Capture the cell that displays the provided text and extract its (X, Y) central coordinate. 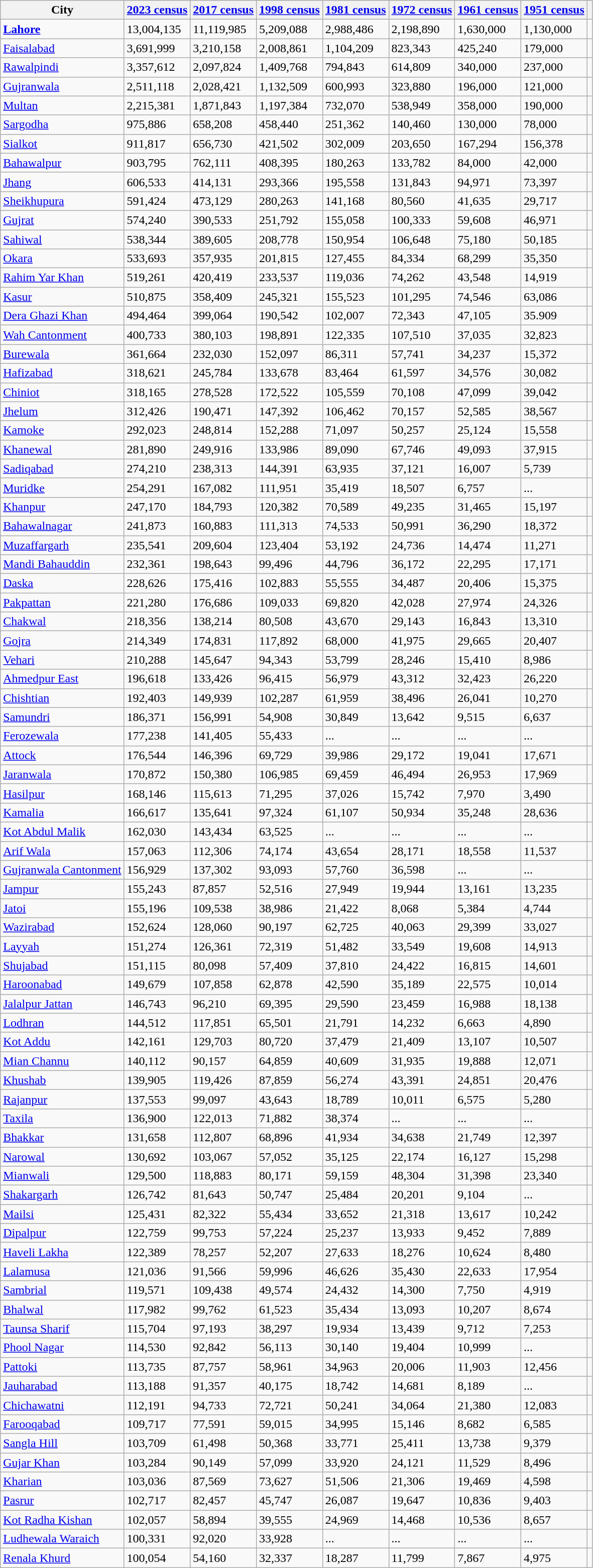
63,935 (355, 468)
14,232 (422, 1023)
61,523 (290, 1309)
166,617 (157, 812)
2,988,486 (355, 29)
94,343 (290, 660)
55,434 (290, 1214)
Burewala (62, 354)
Bahawalnagar (62, 526)
38,374 (355, 1118)
27,974 (488, 602)
15,375 (554, 583)
21,409 (422, 1042)
122,389 (157, 1252)
4,744 (554, 908)
115,704 (157, 1329)
115,613 (223, 793)
196,618 (157, 679)
15,197 (554, 507)
195,558 (355, 182)
26,041 (488, 698)
24,851 (488, 1080)
99,097 (223, 1099)
25,237 (355, 1233)
63,086 (554, 297)
Kharian (62, 1482)
Khushab (62, 1080)
34,487 (422, 583)
99,762 (223, 1309)
62,725 (355, 927)
131,843 (422, 182)
97,324 (290, 812)
Phool Nagar (62, 1348)
58,894 (223, 1520)
Gujar Khan (62, 1463)
3,210,158 (223, 48)
8,068 (422, 908)
2,511,118 (157, 86)
903,795 (157, 163)
55,433 (290, 736)
49,093 (488, 449)
390,533 (223, 220)
105,559 (355, 392)
24,736 (422, 545)
87,859 (290, 1080)
56,979 (355, 679)
39,555 (290, 1520)
Gojra (62, 641)
111,951 (290, 488)
119,036 (355, 278)
Sambrial (62, 1290)
40,609 (355, 1061)
11,271 (554, 545)
Pakpattan (62, 602)
33,027 (554, 927)
911,817 (157, 144)
1,871,843 (223, 105)
42,590 (355, 985)
149,679 (157, 985)
1998 census (290, 10)
150,954 (355, 239)
41,975 (422, 641)
22,295 (488, 564)
81,643 (223, 1195)
210,288 (157, 660)
29,717 (554, 201)
323,880 (422, 86)
90,197 (290, 927)
214,349 (157, 641)
82,322 (223, 1214)
249,916 (223, 449)
126,742 (157, 1195)
10,836 (488, 1501)
44,796 (355, 564)
50,241 (355, 1405)
172,522 (290, 392)
112,306 (223, 851)
14,919 (554, 278)
221,280 (157, 602)
128,060 (223, 927)
61,959 (355, 698)
123,404 (290, 545)
494,464 (157, 316)
29,399 (488, 927)
15,558 (554, 430)
Samundri (62, 717)
100,054 (157, 1558)
14,681 (422, 1386)
614,809 (422, 67)
35.909 (554, 316)
Taunsa Sharif (62, 1329)
1981 census (355, 10)
103,067 (223, 1156)
Okara (62, 259)
41,934 (355, 1137)
31,935 (422, 1061)
Rajanpur (62, 1099)
160,883 (223, 526)
35,189 (422, 985)
4,890 (554, 1023)
280,263 (290, 201)
91,566 (223, 1271)
312,426 (157, 411)
15,298 (554, 1156)
118,883 (223, 1176)
Layyah (62, 946)
117,982 (157, 1309)
190,542 (290, 316)
122,013 (223, 1118)
156,929 (157, 870)
61,107 (355, 812)
176,686 (223, 602)
50,934 (422, 812)
46,626 (355, 1271)
34,064 (422, 1405)
9,104 (488, 1195)
9,452 (488, 1233)
18,138 (554, 1004)
Sialkot (62, 144)
12,397 (554, 1137)
35,350 (554, 259)
11,537 (554, 851)
35,430 (422, 1271)
600,993 (355, 86)
408,395 (290, 163)
29,143 (422, 622)
180,263 (355, 163)
8,986 (554, 660)
52,516 (290, 889)
11,119,985 (223, 29)
175,416 (223, 583)
140,460 (422, 125)
13,933 (422, 1233)
Jaranwala (62, 774)
Jampur (62, 889)
19,469 (488, 1482)
106,462 (355, 411)
56,274 (355, 1080)
Kot Addu (62, 1042)
21,318 (422, 1214)
25,124 (488, 430)
38,297 (290, 1329)
1,104,209 (355, 48)
20,201 (422, 1195)
25,411 (422, 1443)
109,438 (223, 1290)
26,953 (488, 774)
Kasur (62, 297)
8,189 (488, 1386)
50,185 (554, 239)
190,471 (223, 411)
2,028,421 (223, 86)
538,344 (157, 239)
28,171 (422, 851)
117,892 (290, 641)
25,484 (355, 1195)
15,410 (488, 660)
133,678 (290, 373)
42,000 (554, 163)
Muridke (62, 488)
Renala Khurd (62, 1558)
400,733 (157, 335)
16,843 (488, 622)
14,468 (422, 1520)
167,082 (223, 488)
84,000 (488, 163)
Pasrur (62, 1501)
9,712 (488, 1329)
40,175 (290, 1386)
109,538 (223, 908)
281,890 (157, 449)
245,321 (290, 297)
190,000 (554, 105)
109,033 (290, 602)
198,643 (223, 564)
40,063 (422, 927)
Jauharabad (62, 1386)
2,097,824 (223, 67)
174,831 (223, 641)
151,274 (157, 946)
Khanewal (62, 449)
57,741 (422, 354)
Rahim Yar Khan (62, 278)
37,121 (422, 468)
64,859 (290, 1061)
762,111 (223, 163)
18,287 (355, 1558)
357,935 (223, 259)
19,944 (422, 889)
232,030 (223, 354)
Haveli Lakha (62, 1252)
606,533 (157, 182)
87,857 (223, 889)
130,692 (157, 1156)
33,928 (290, 1539)
16,815 (488, 966)
16,988 (488, 1004)
318,165 (157, 392)
15,146 (422, 1424)
4,919 (554, 1290)
109,717 (157, 1424)
Sahiwal (62, 239)
102,287 (290, 698)
72,343 (422, 316)
591,424 (157, 201)
Bhalwal (62, 1309)
13,439 (422, 1329)
26,087 (355, 1501)
12,083 (554, 1405)
37,915 (554, 449)
96,210 (223, 1004)
117,851 (223, 1023)
31,398 (488, 1176)
71,882 (290, 1118)
52,585 (488, 411)
50,368 (290, 1443)
27,949 (355, 889)
37,479 (355, 1042)
19,404 (422, 1348)
73,397 (554, 182)
94,971 (488, 182)
149,939 (223, 698)
14,913 (554, 946)
87,569 (223, 1482)
121,000 (554, 86)
473,129 (223, 201)
11,799 (422, 1558)
119,426 (223, 1080)
23,459 (422, 1004)
19,608 (488, 946)
141,405 (223, 736)
49,574 (290, 1290)
103,709 (157, 1443)
156,378 (554, 144)
7,750 (488, 1290)
Chishtian (62, 698)
425,240 (488, 48)
Kamoke (62, 430)
80,508 (290, 622)
Haroonabad (62, 985)
35,419 (355, 488)
144,391 (290, 468)
111,313 (290, 526)
414,131 (223, 182)
399,064 (223, 316)
1,197,384 (290, 105)
8,657 (554, 1520)
99,496 (290, 564)
1,630,000 (488, 29)
Sangla Hill (62, 1443)
72,721 (290, 1405)
22,174 (422, 1156)
48,304 (422, 1176)
13,642 (422, 717)
37,026 (355, 793)
18,742 (355, 1386)
55,555 (355, 583)
37,810 (355, 966)
137,302 (223, 870)
35,248 (488, 812)
9,515 (488, 717)
Daska (62, 583)
72,319 (290, 946)
129,500 (157, 1176)
6,637 (554, 717)
56,113 (290, 1348)
69,395 (290, 1004)
6,575 (488, 1099)
122,335 (355, 335)
57,099 (290, 1463)
14,300 (422, 1290)
34,237 (488, 354)
21,791 (355, 1023)
31,465 (488, 507)
20,407 (554, 641)
Lalamusa (62, 1271)
Gujranwala (62, 86)
80,098 (223, 966)
186,371 (157, 717)
340,000 (488, 67)
68,896 (290, 1137)
54,160 (223, 1558)
22,575 (488, 985)
96,415 (290, 679)
67,746 (422, 449)
152,624 (157, 927)
59,608 (488, 220)
155,058 (355, 220)
52,207 (290, 1252)
15,742 (422, 793)
103,284 (157, 1463)
102,057 (157, 1520)
574,240 (157, 220)
5,280 (554, 1099)
133,782 (422, 163)
Chakwal (62, 622)
143,434 (223, 831)
99,753 (223, 1233)
Dera Ghazi Khan (62, 316)
2,215,381 (157, 105)
102,717 (157, 1501)
34,995 (355, 1424)
51,482 (355, 946)
24,326 (554, 602)
18,372 (554, 526)
19,888 (488, 1061)
Chichawatni (62, 1405)
16,007 (488, 468)
251,362 (355, 125)
58,961 (290, 1367)
21,422 (355, 908)
251,792 (290, 220)
91,357 (223, 1386)
10,207 (488, 1309)
10,014 (554, 985)
32,337 (290, 1558)
57,224 (290, 1233)
248,814 (223, 430)
50,991 (422, 526)
131,658 (157, 1137)
Hasilpur (62, 793)
2,008,861 (290, 48)
13,004,135 (157, 29)
34,638 (422, 1137)
38,567 (554, 411)
51,506 (355, 1482)
14,601 (554, 966)
6,585 (554, 1424)
Shakargarh (62, 1195)
420,419 (223, 278)
Sheikhupura (62, 201)
176,544 (157, 755)
34,576 (488, 373)
Ahmedpur East (62, 679)
46,971 (554, 220)
62,878 (290, 985)
198,891 (290, 335)
10,999 (488, 1348)
112,807 (223, 1137)
57,760 (355, 870)
533,693 (157, 259)
59,996 (290, 1271)
2017 census (223, 10)
53,799 (355, 660)
100,331 (157, 1539)
71,295 (290, 793)
107,510 (422, 335)
361,664 (157, 354)
13,093 (422, 1309)
11,903 (488, 1367)
Gujrat (62, 220)
Wazirabad (62, 927)
3,691,999 (157, 48)
127,455 (355, 259)
24,121 (422, 1463)
119,571 (157, 1290)
238,313 (223, 468)
179,000 (554, 48)
18,507 (422, 488)
389,605 (223, 239)
21,306 (422, 1482)
358,000 (488, 105)
35,125 (355, 1156)
380,103 (223, 335)
83,464 (355, 373)
41,635 (488, 201)
6,757 (488, 488)
54,908 (290, 717)
519,261 (157, 278)
196,000 (488, 86)
1972 census (422, 10)
141,168 (355, 201)
140,112 (157, 1061)
43,643 (290, 1099)
2023 census (157, 10)
146,743 (157, 1004)
68,299 (488, 259)
10,270 (554, 698)
1,130,000 (554, 29)
Jatoi (62, 908)
14,474 (488, 545)
208,778 (290, 239)
24,422 (422, 966)
33,771 (355, 1443)
247,170 (157, 507)
101,295 (422, 297)
155,243 (157, 889)
10,242 (554, 1214)
125,431 (157, 1214)
Taxila (62, 1118)
78,257 (223, 1252)
33,549 (422, 946)
Sargodha (62, 125)
107,858 (223, 985)
170,872 (157, 774)
113,188 (157, 1386)
794,843 (355, 67)
86,311 (355, 354)
120,382 (290, 507)
43,548 (488, 278)
59,159 (355, 1176)
74,546 (488, 297)
232,361 (157, 564)
Kot Radha Kishan (62, 1520)
137,553 (157, 1099)
121,036 (157, 1271)
59,015 (290, 1424)
12,071 (554, 1061)
39,042 (554, 392)
133,426 (223, 679)
20,406 (488, 583)
13,310 (554, 622)
Jhelum (62, 411)
8,682 (488, 1424)
292,023 (157, 430)
30,082 (554, 373)
45,747 (290, 1501)
65,501 (290, 1023)
24,969 (355, 1520)
38,986 (290, 908)
29,665 (488, 641)
Gujranwala Cantonment (62, 870)
Sadiqabad (62, 468)
Jhang (62, 182)
13,617 (488, 1214)
155,523 (355, 297)
36,598 (422, 870)
24,432 (355, 1290)
13,161 (488, 889)
13,107 (488, 1042)
274,210 (157, 468)
Bahawalpur (62, 163)
94,733 (223, 1405)
49,235 (422, 507)
13,235 (554, 889)
Mandi Bahauddin (62, 564)
19,647 (422, 1501)
358,409 (223, 297)
Chiniot (62, 392)
19,934 (355, 1329)
1,132,509 (290, 86)
20,006 (422, 1367)
130,000 (488, 125)
16,127 (488, 1156)
46,494 (422, 774)
146,396 (223, 755)
7,253 (554, 1329)
1,409,768 (290, 67)
74,262 (422, 278)
28,636 (554, 812)
19,041 (488, 755)
61,597 (422, 373)
192,403 (157, 698)
5,739 (554, 468)
2,198,890 (422, 29)
70,157 (422, 411)
254,291 (157, 488)
421,502 (290, 144)
12,456 (554, 1367)
3,357,612 (157, 67)
113,735 (157, 1367)
112,191 (157, 1405)
57,052 (290, 1156)
39,986 (355, 755)
Bhakkar (62, 1137)
89,090 (355, 449)
11,529 (488, 1463)
Narowal (62, 1156)
Mian Channu (62, 1061)
97,193 (223, 1329)
69,820 (355, 602)
93,093 (290, 870)
10,507 (554, 1042)
80,171 (290, 1176)
133,986 (290, 449)
8,674 (554, 1309)
126,361 (223, 946)
Vehari (62, 660)
114,530 (157, 1348)
50,747 (290, 1195)
80,560 (422, 201)
15,372 (554, 354)
4,975 (554, 1558)
70,108 (422, 392)
235,541 (157, 545)
142,161 (157, 1042)
Mailsi (62, 1214)
100,333 (422, 220)
Ludhewala Waraich (62, 1539)
209,604 (223, 545)
102,883 (290, 583)
228,626 (157, 583)
71,097 (355, 430)
Lahore (62, 29)
73,627 (290, 1482)
22,633 (488, 1271)
278,528 (223, 392)
32,823 (554, 335)
162,030 (157, 831)
63,525 (290, 831)
Farooqabad (62, 1424)
18,789 (355, 1099)
35,434 (355, 1309)
458,440 (290, 125)
218,356 (157, 622)
8,496 (554, 1463)
10,536 (488, 1520)
510,875 (157, 297)
1951 census (554, 10)
241,873 (157, 526)
147,392 (290, 411)
Shujabad (62, 966)
3,490 (554, 793)
152,288 (290, 430)
201,815 (290, 259)
Lodhran (62, 1023)
7,867 (488, 1558)
21,380 (488, 1405)
53,192 (355, 545)
36,290 (488, 526)
Multan (62, 105)
21,749 (488, 1137)
74,533 (355, 526)
43,391 (422, 1080)
145,647 (223, 660)
138,214 (223, 622)
Kot Abdul Malik (62, 831)
656,730 (223, 144)
18,558 (488, 851)
237,000 (554, 67)
139,905 (157, 1080)
5,209,088 (290, 29)
157,063 (157, 851)
87,757 (223, 1367)
9,403 (554, 1501)
8,480 (554, 1252)
Dipalpur (62, 1233)
9,379 (554, 1443)
151,115 (157, 966)
150,380 (223, 774)
17,969 (554, 774)
Hafizabad (62, 373)
27,633 (355, 1252)
7,970 (488, 793)
50,257 (422, 430)
Attock (62, 755)
20,476 (554, 1080)
92,020 (223, 1539)
167,294 (488, 144)
75,180 (488, 239)
156,991 (223, 717)
77,591 (223, 1424)
92,842 (223, 1348)
Jalalpur Jattan (62, 1004)
34,963 (355, 1367)
68,000 (355, 641)
17,171 (554, 564)
28,246 (422, 660)
106,648 (422, 239)
13,738 (488, 1443)
42,028 (422, 602)
17,954 (554, 1271)
152,097 (290, 354)
26,220 (554, 679)
10,624 (488, 1252)
Mianwali (62, 1176)
74,174 (290, 851)
318,621 (157, 373)
30,140 (355, 1348)
Faisalabad (62, 48)
37,035 (488, 335)
106,985 (290, 774)
69,729 (290, 755)
Wah Cantonment (62, 335)
Kamalia (62, 812)
69,459 (355, 774)
4,598 (554, 1482)
184,793 (223, 507)
1961 census (488, 10)
57,409 (290, 966)
168,146 (157, 793)
30,849 (355, 717)
975,886 (157, 125)
90,157 (223, 1061)
43,670 (355, 622)
43,654 (355, 851)
38,496 (422, 698)
61,498 (223, 1443)
135,641 (223, 812)
144,512 (157, 1023)
29,590 (355, 1004)
17,671 (554, 755)
Muzaffargarh (62, 545)
City (62, 10)
36,172 (422, 564)
136,900 (157, 1118)
23,340 (554, 1176)
Arif Wala (62, 851)
538,949 (422, 105)
658,208 (223, 125)
245,784 (223, 373)
47,105 (488, 316)
293,366 (290, 182)
823,343 (422, 48)
43,312 (422, 679)
18,276 (422, 1252)
302,009 (355, 144)
32,423 (488, 679)
10,011 (422, 1099)
177,238 (157, 736)
78,000 (554, 125)
129,703 (223, 1042)
5,384 (488, 908)
90,149 (223, 1463)
Ferozewala (62, 736)
103,036 (157, 1482)
Pattoki (62, 1367)
70,589 (355, 507)
29,172 (422, 755)
6,663 (488, 1023)
233,537 (290, 278)
732,070 (355, 105)
203,650 (422, 144)
102,007 (355, 316)
7,889 (554, 1233)
155,196 (157, 908)
82,457 (223, 1501)
33,920 (355, 1463)
47,099 (488, 392)
80,720 (290, 1042)
Rawalpindi (62, 67)
33,652 (355, 1214)
122,759 (157, 1233)
Khanpur (62, 507)
84,334 (422, 259)
